Capture the cell that displays the provided text and extract its (X, Y) central coordinate. 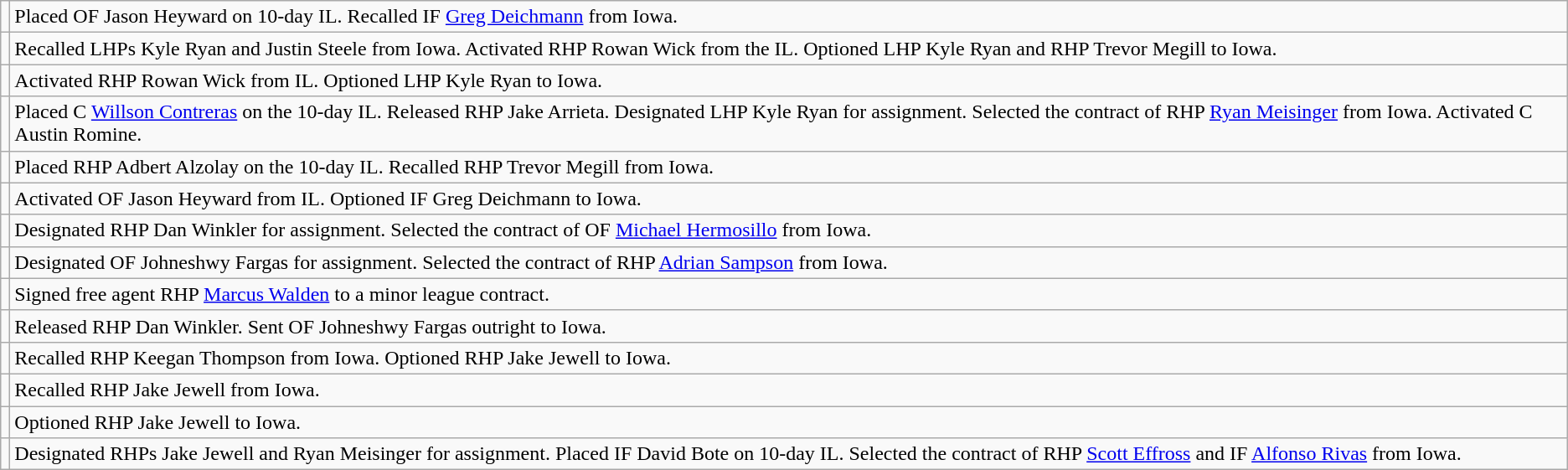
Recalled RHP Keegan Thompson from Iowa. Optioned RHP Jake Jewell to Iowa. (789, 358)
Released RHP Dan Winkler. Sent OF Johneshwy Fargas outright to Iowa. (789, 326)
Optioned RHP Jake Jewell to Iowa. (789, 421)
Signed free agent RHP Marcus Walden to a minor league contract. (789, 294)
Designated OF Johneshwy Fargas for assignment. Selected the contract of RHP Adrian Sampson from Iowa. (789, 262)
Recalled LHPs Kyle Ryan and Justin Steele from Iowa. Activated RHP Rowan Wick from the IL. Optioned LHP Kyle Ryan and RHP Trevor Megill to Iowa. (789, 49)
Recalled RHP Jake Jewell from Iowa. (789, 390)
Activated OF Jason Heyward from IL. Optioned IF Greg Deichmann to Iowa. (789, 199)
Activated RHP Rowan Wick from IL. Optioned LHP Kyle Ryan to Iowa. (789, 80)
Placed OF Jason Heyward on 10-day IL. Recalled IF Greg Deichmann from Iowa. (789, 17)
Placed RHP Adbert Alzolay on the 10-day IL. Recalled RHP Trevor Megill from Iowa. (789, 167)
Designated RHP Dan Winkler for assignment. Selected the contract of OF Michael Hermosillo from Iowa. (789, 230)
